Determine the (X, Y) coordinate at the center of the cell enclosing the given text.  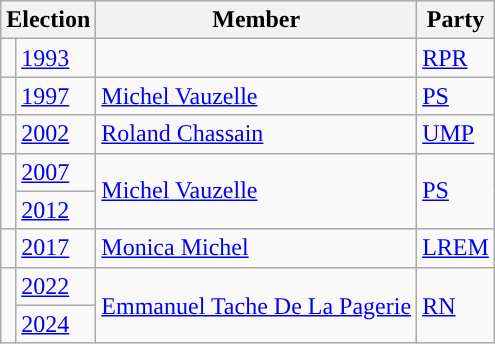
Emmanuel Tache De La Pagerie (256, 305)
Member (256, 20)
Roland Chassain (256, 134)
2024 (56, 324)
Monica Michel (256, 248)
2012 (56, 210)
Election (48, 20)
2002 (56, 134)
2017 (56, 248)
2022 (56, 286)
RN (456, 305)
2007 (56, 172)
LREM (456, 248)
1993 (56, 58)
1997 (56, 96)
RPR (456, 58)
Party (456, 20)
UMP (456, 134)
